From the cell containing the given text, extract its center point as (X, Y) coordinate. 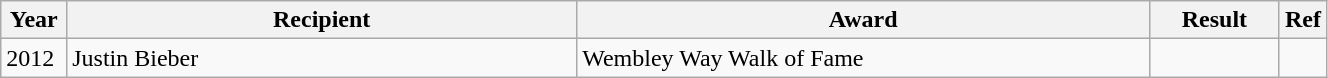
Ref (1302, 20)
2012 (34, 58)
Recipient (322, 20)
Justin Bieber (322, 58)
Award (864, 20)
Result (1214, 20)
Year (34, 20)
Wembley Way Walk of Fame (864, 58)
